Detect which cell encompasses the target text, then output its [X, Y] center coordinate. 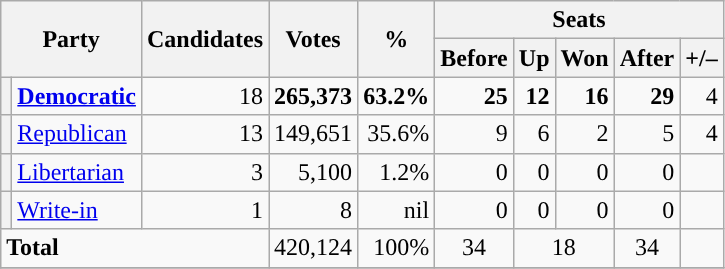
Seats [580, 20]
13 [204, 134]
2 [584, 134]
Party [72, 39]
1 [204, 210]
35.6% [396, 134]
63.2% [396, 96]
Republican [77, 134]
Won [584, 58]
25 [474, 96]
Total [135, 248]
265,373 [314, 96]
149,651 [314, 134]
5 [647, 134]
+/– [702, 58]
Up [534, 58]
Write-in [77, 210]
420,124 [314, 248]
Before [474, 58]
nil [396, 210]
% [396, 39]
Libertarian [77, 172]
5,100 [314, 172]
29 [647, 96]
Votes [314, 39]
100% [396, 248]
1.2% [396, 172]
8 [314, 210]
3 [204, 172]
Candidates [204, 39]
9 [474, 134]
12 [534, 96]
Democratic [77, 96]
16 [584, 96]
6 [534, 134]
After [647, 58]
